Capture the cell that displays the provided text and extract its (x, y) central coordinate. 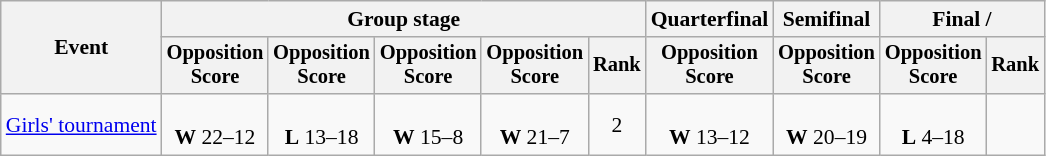
L 4–18 (934, 124)
L 13–18 (322, 124)
Event (82, 48)
W 20–19 (826, 124)
Girls' tournament (82, 124)
Quarterfinal (710, 19)
W 13–12 (710, 124)
W 15–8 (428, 124)
2 (617, 124)
W 22–12 (216, 124)
W 21–7 (534, 124)
Final / (962, 19)
Semifinal (826, 19)
Group stage (404, 19)
